Identify which cell holds the provided text, then report its [X, Y] central coordinate. 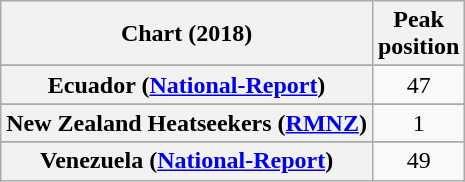
New Zealand Heatseekers (RMNZ) [187, 123]
Venezuela (National-Report) [187, 161]
Ecuador (National-Report) [187, 85]
49 [418, 161]
Peak position [418, 34]
1 [418, 123]
47 [418, 85]
Chart (2018) [187, 34]
